Capture the cell that displays the provided text and extract its (X, Y) central coordinate. 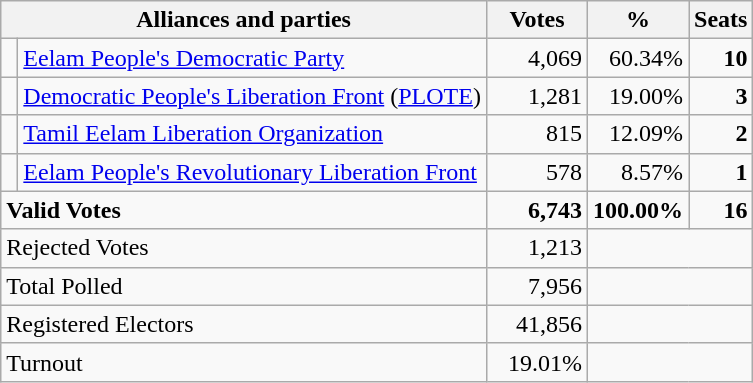
16 (721, 210)
Turnout (244, 362)
8.57% (638, 172)
% (638, 20)
Valid Votes (244, 210)
Registered Electors (244, 324)
Eelam People's Democratic Party (252, 58)
Tamil Eelam Liberation Organization (252, 134)
100.00% (638, 210)
1,213 (536, 248)
41,856 (536, 324)
Democratic People's Liberation Front (PLOTE) (252, 96)
1 (721, 172)
Alliances and parties (244, 20)
2 (721, 134)
12.09% (638, 134)
Eelam People's Revolutionary Liberation Front (252, 172)
Rejected Votes (244, 248)
578 (536, 172)
60.34% (638, 58)
10 (721, 58)
4,069 (536, 58)
1,281 (536, 96)
815 (536, 134)
Votes (536, 20)
6,743 (536, 210)
7,956 (536, 286)
19.01% (536, 362)
19.00% (638, 96)
Total Polled (244, 286)
3 (721, 96)
Seats (721, 20)
